Capture the cell that displays the provided text and extract its (x, y) central coordinate. 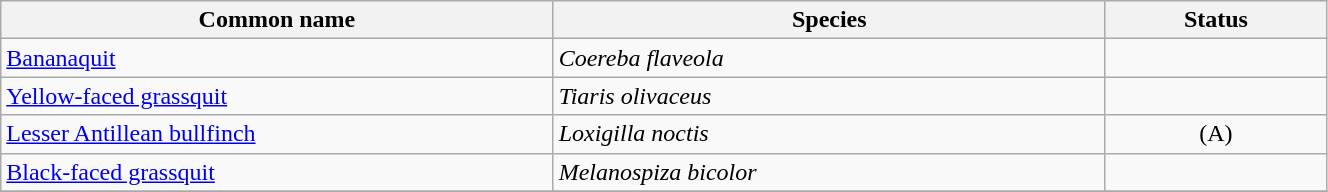
Coereba flaveola (829, 58)
Common name (277, 20)
Loxigilla noctis (829, 134)
Tiaris olivaceus (829, 96)
Yellow-faced grassquit (277, 96)
Status (1216, 20)
Melanospiza bicolor (829, 172)
(A) (1216, 134)
Species (829, 20)
Bananaquit (277, 58)
Lesser Antillean bullfinch (277, 134)
Black-faced grassquit (277, 172)
